For the text-containing cell, return its midpoint in (x, y) coordinate format. 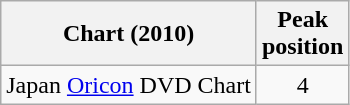
Japan Oricon DVD Chart (129, 85)
Peakposition (302, 34)
Chart (2010) (129, 34)
4 (302, 85)
